Pinpoint the cell where the given text exists, returning its (X, Y) midpoint coordinate. 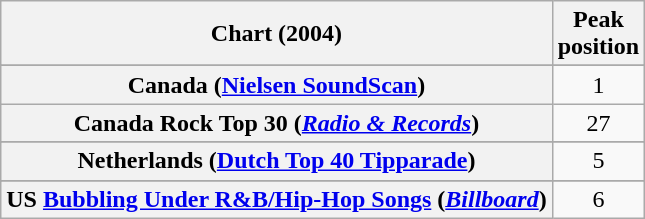
27 (598, 123)
5 (598, 161)
US Bubbling Under R&B/Hip-Hop Songs (Billboard) (276, 199)
6 (598, 199)
1 (598, 85)
Peakposition (598, 34)
Canada Rock Top 30 (Radio & Records) (276, 123)
Canada (Nielsen SoundScan) (276, 85)
Chart (2004) (276, 34)
Netherlands (Dutch Top 40 Tipparade) (276, 161)
